Search for the cell housing the specified text and yield its (X, Y) center coordinate. 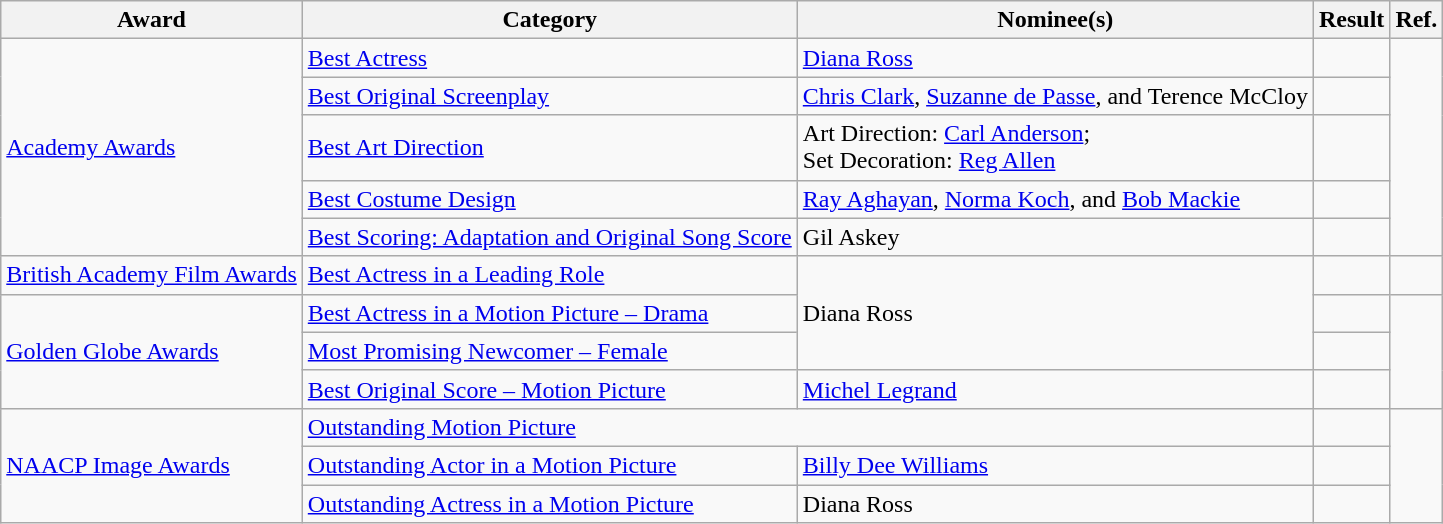
Award (152, 20)
Chris Clark, Suzanne de Passe, and Terence McCloy (1055, 96)
British Academy Film Awards (152, 275)
Academy Awards (152, 148)
Best Scoring: Adaptation and Original Song Score (550, 237)
Best Actress (550, 58)
Best Original Score – Motion Picture (550, 389)
Most Promising Newcomer – Female (550, 351)
Best Original Screenplay (550, 96)
Best Art Direction (550, 148)
Outstanding Actor in a Motion Picture (550, 465)
Outstanding Actress in a Motion Picture (550, 503)
Billy Dee Williams (1055, 465)
Best Actress in a Leading Role (550, 275)
Nominee(s) (1055, 20)
Gil Askey (1055, 237)
NAACP Image Awards (152, 465)
Ref. (1416, 20)
Ray Aghayan, Norma Koch, and Bob Mackie (1055, 199)
Best Actress in a Motion Picture – Drama (550, 313)
Best Costume Design (550, 199)
Michel Legrand (1055, 389)
Art Direction: Carl Anderson; Set Decoration: Reg Allen (1055, 148)
Result (1351, 20)
Golden Globe Awards (152, 351)
Category (550, 20)
Outstanding Motion Picture (808, 427)
